Output the [X, Y] coordinate of the center of the cell containing the given text.  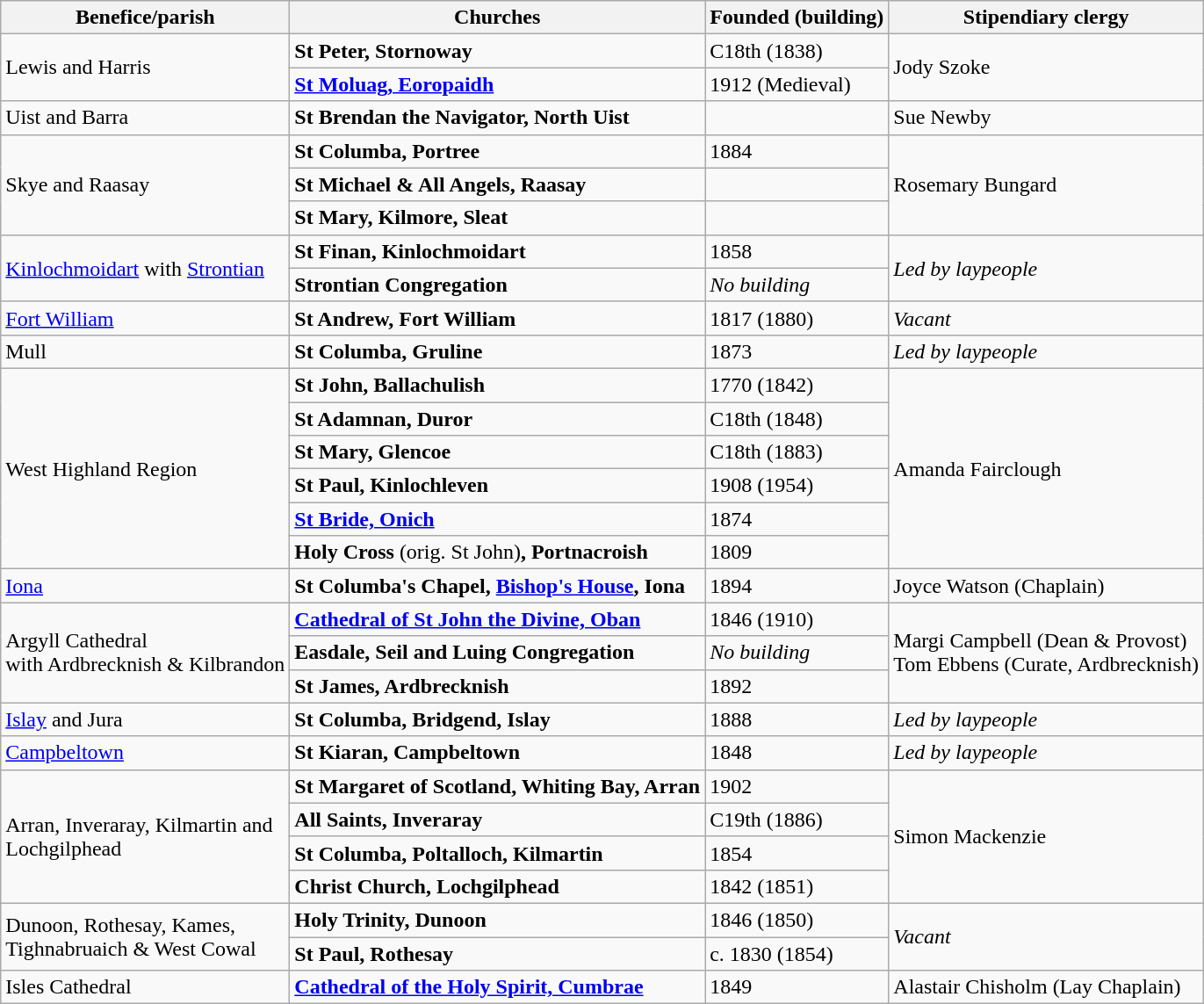
Founded (building) [797, 18]
Dunoon, Rothesay, Kames,Tighnabruaich & West Cowal [146, 936]
St Columba, Portree [497, 151]
C18th (1883) [797, 452]
Stipendiary clergy [1047, 18]
St Mary, Glencoe [497, 452]
1849 [797, 987]
St Kiaran, Campbeltown [497, 753]
St Andrew, Fort William [497, 318]
Skye and Raasay [146, 184]
1888 [797, 719]
Holy Cross (orig. St John), Portnacroish [497, 553]
Isles Cathedral [146, 987]
Campbeltown [146, 753]
All Saints, Inveraray [497, 820]
Lewis and Harris [146, 68]
C18th (1848) [797, 419]
Margi Campbell (Dean & Provost)Tom Ebbens (Curate, Ardbrecknish) [1047, 653]
St Margaret of Scotland, Whiting Bay, Arran [497, 786]
Christ Church, Lochgilphead [497, 886]
1912 (Medieval) [797, 84]
Uist and Barra [146, 118]
1848 [797, 753]
1842 (1851) [797, 886]
Iona [146, 586]
1892 [797, 686]
St Mary, Kilmore, Sleat [497, 218]
St John, Ballachulish [497, 385]
C18th (1838) [797, 51]
c. 1830 (1854) [797, 953]
Simon Mackenzie [1047, 836]
Argyll Cathedralwith Ardbrecknish & Kilbrandon [146, 653]
Cathedral of the Holy Spirit, Cumbrae [497, 987]
C19th (1886) [797, 820]
1894 [797, 586]
St Columba, Poltalloch, Kilmartin [497, 853]
1873 [797, 351]
St Moluag, Eoropaidh [497, 84]
St James, Ardbrecknish [497, 686]
Mull [146, 351]
Islay and Jura [146, 719]
Rosemary Bungard [1047, 184]
Kinlochmoidart with Strontian [146, 268]
Benefice/parish [146, 18]
1817 (1880) [797, 318]
1908 (1954) [797, 486]
Strontian Congregation [497, 285]
St Adamnan, Duror [497, 419]
St Brendan the Navigator, North Uist [497, 118]
Amanda Fairclough [1047, 468]
St Paul, Rothesay [497, 953]
St Finan, Kinlochmoidart [497, 251]
Churches [497, 18]
1874 [797, 519]
Jody Szoke [1047, 68]
St Columba's Chapel, Bishop's House, Iona [497, 586]
St Columba, Bridgend, Islay [497, 719]
1858 [797, 251]
St Michael & All Angels, Raasay [497, 184]
1846 (1850) [797, 920]
St Paul, Kinlochleven [497, 486]
Cathedral of St John the Divine, Oban [497, 619]
1854 [797, 853]
Easdale, Seil and Luing Congregation [497, 653]
West Highland Region [146, 468]
1902 [797, 786]
Alastair Chisholm (Lay Chaplain) [1047, 987]
St Columba, Gruline [497, 351]
1809 [797, 553]
1846 (1910) [797, 619]
Fort William [146, 318]
Joyce Watson (Chaplain) [1047, 586]
Arran, Inveraray, Kilmartin andLochgilphead [146, 836]
St Peter, Stornoway [497, 51]
1770 (1842) [797, 385]
Holy Trinity, Dunoon [497, 920]
1884 [797, 151]
Sue Newby [1047, 118]
St Bride, Onich [497, 519]
